For the text-containing cell, return its midpoint in (x, y) coordinate format. 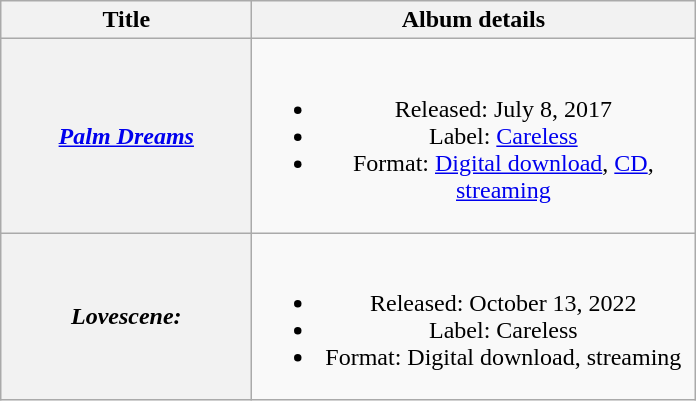
Title (126, 20)
Palm Dreams (126, 136)
Released: July 8, 2017 Label: CarelessFormat: Digital download, CD, streaming (474, 136)
Lovescene: (126, 316)
Released: October 13, 2022 Label: CarelessFormat: Digital download, streaming (474, 316)
Album details (474, 20)
